Provide the (x, y) coordinate of the cell's center where the given text is located.  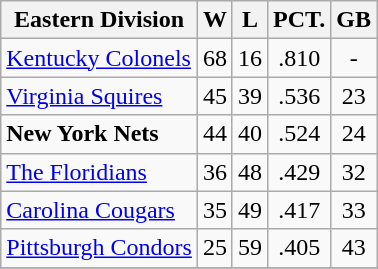
.429 (300, 172)
Eastern Division (100, 20)
Pittsburgh Condors (100, 248)
24 (354, 134)
36 (214, 172)
Virginia Squires (100, 96)
68 (214, 58)
33 (354, 210)
.810 (300, 58)
.536 (300, 96)
45 (214, 96)
43 (354, 248)
23 (354, 96)
.417 (300, 210)
48 (250, 172)
32 (354, 172)
L (250, 20)
49 (250, 210)
New York Nets (100, 134)
.524 (300, 134)
GB (354, 20)
Carolina Cougars (100, 210)
35 (214, 210)
PCT. (300, 20)
.405 (300, 248)
59 (250, 248)
The Floridians (100, 172)
39 (250, 96)
40 (250, 134)
W (214, 20)
16 (250, 58)
- (354, 58)
Kentucky Colonels (100, 58)
25 (214, 248)
44 (214, 134)
